Locate the cell with the specified text and output its (x, y) center coordinate. 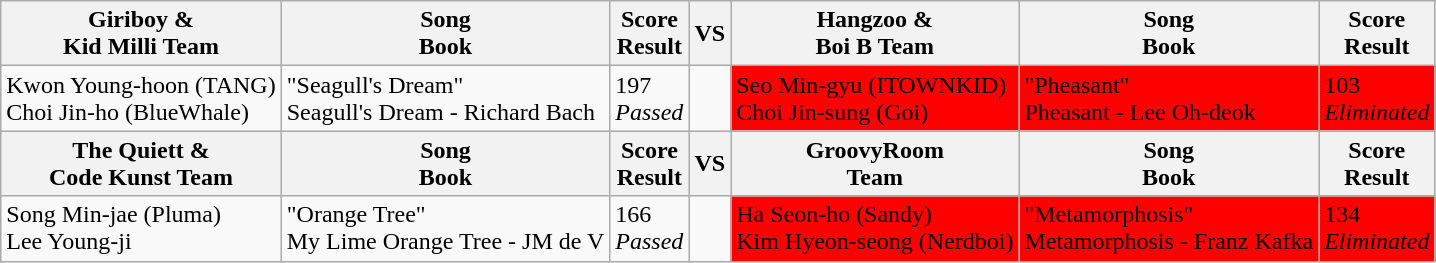
Giriboy &Kid Milli Team (141, 34)
103Eliminated (1377, 98)
Ha Seon-ho (Sandy)Kim Hyeon-seong (Nerdboi) (875, 228)
The Quiett &Code Kunst Team (141, 164)
Hangzoo &Boi B Team (875, 34)
"Seagull's Dream"Seagull's Dream - Richard Bach (446, 98)
GroovyRoomTeam (875, 164)
"Metamorphosis"Metamorphosis - Franz Kafka (1169, 228)
Seo Min-gyu (ITOWNKID)Choi Jin-sung (Goi) (875, 98)
Song Min-jae (Pluma)Lee Young-ji (141, 228)
166Passed (650, 228)
"Pheasant"Pheasant - Lee Oh-deok (1169, 98)
197Passed (650, 98)
Kwon Young-hoon (TANG)Choi Jin-ho (BlueWhale) (141, 98)
"Orange Tree"My Lime Orange Tree - JM de V (446, 228)
134Eliminated (1377, 228)
